Detect which cell encompasses the target text, then output its (x, y) center coordinate. 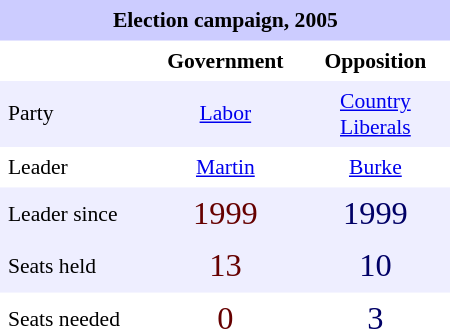
10 (375, 266)
Party (75, 114)
Leader (75, 167)
Government (225, 60)
Martin (225, 167)
Country Liberals (375, 114)
Burke (375, 167)
Seats held (75, 266)
Election campaign, 2005 (225, 20)
Opposition (375, 60)
Labor (225, 114)
13 (225, 266)
Leader since (75, 213)
